Find where the given text appears and provide that cell's center as [X, Y] coordinate. 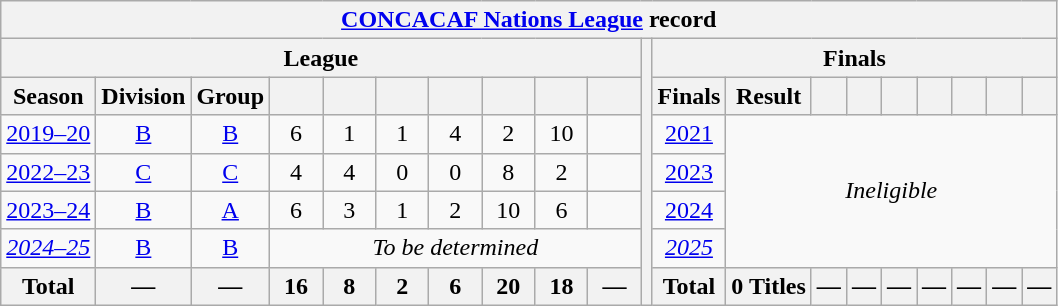
Result [769, 96]
Division [144, 96]
3 [350, 210]
To be determined [456, 248]
0 Titles [769, 286]
Ineligible [892, 191]
2024 [689, 210]
18 [562, 286]
Season [48, 96]
2024–25 [48, 248]
16 [296, 286]
Group [230, 96]
CONCACAF Nations League record [529, 20]
20 [508, 286]
2019–20 [48, 134]
2023 [689, 172]
2025 [689, 248]
A [230, 210]
2022–23 [48, 172]
League [321, 58]
2023–24 [48, 210]
2021 [689, 134]
